Output the [x, y] coordinate of the center of the cell containing the given text.  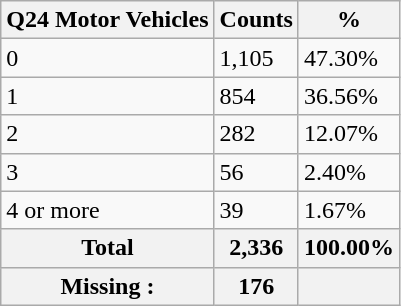
Counts [256, 20]
1.67% [348, 210]
47.30% [348, 58]
3 [108, 172]
0 [108, 58]
39 [256, 210]
854 [256, 96]
1,105 [256, 58]
282 [256, 134]
100.00% [348, 248]
% [348, 20]
176 [256, 286]
Q24 Motor Vehicles [108, 20]
2.40% [348, 172]
Missing : [108, 286]
2 [108, 134]
12.07% [348, 134]
56 [256, 172]
4 or more [108, 210]
36.56% [348, 96]
2,336 [256, 248]
1 [108, 96]
Total [108, 248]
